Identify which cell holds the provided text, then report its (x, y) central coordinate. 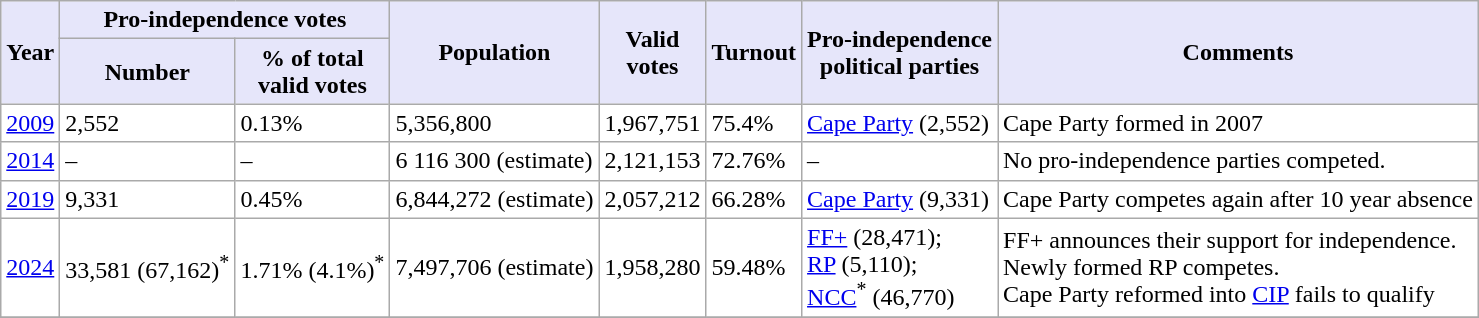
6,844,272 (estimate) (494, 199)
Cape Party (9,331) (900, 199)
% of totalvalid votes (312, 72)
9,331 (148, 199)
2,552 (148, 123)
2014 (30, 161)
Cape Party competes again after 10 year absence (1238, 199)
Cape Party formed in 2007 (1238, 123)
Validvotes (652, 52)
7,497,706 (estimate) (494, 268)
2024 (30, 268)
72.76% (754, 161)
Pro-independence votes (225, 20)
Population (494, 52)
FF+ (28,471); RP (5,110);NCC* (46,770) (900, 268)
2,057,212 (652, 199)
59.48% (754, 268)
1.71% (4.1%)* (312, 268)
Comments (1238, 52)
Year (30, 52)
Cape Party (2,552) (900, 123)
75.4% (754, 123)
6 116 300 (estimate) (494, 161)
Number (148, 72)
No pro-independence parties competed. (1238, 161)
1,958,280 (652, 268)
0.45% (312, 199)
2009 (30, 123)
2019 (30, 199)
FF+ announces their support for independence.Newly formed RP competes.Cape Party reformed into CIP fails to qualify (1238, 268)
Turnout (754, 52)
66.28% (754, 199)
0.13% (312, 123)
1,967,751 (652, 123)
2,121,153 (652, 161)
5,356,800 (494, 123)
Pro-independencepolitical parties (900, 52)
33,581 (67,162)* (148, 268)
